Locate the cell with the specified text and output its [X, Y] center coordinate. 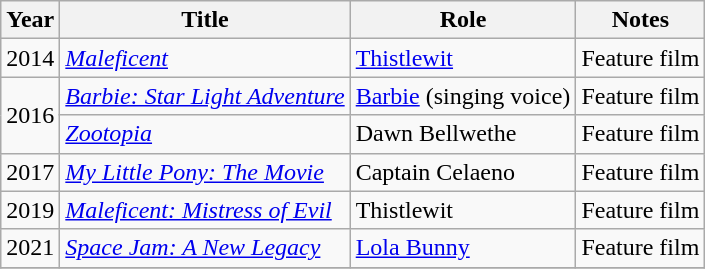
2014 [30, 58]
Notes [640, 20]
2021 [30, 248]
2017 [30, 172]
2016 [30, 115]
Captain Celaeno [463, 172]
My Little Pony: The Movie [205, 172]
Role [463, 20]
Maleficent [205, 58]
Maleficent: Mistress of Evil [205, 210]
Barbie (singing voice) [463, 96]
Barbie: Star Light Adventure [205, 96]
Space Jam: A New Legacy [205, 248]
Zootopia [205, 134]
Lola Bunny [463, 248]
Dawn Bellwethe [463, 134]
2019 [30, 210]
Title [205, 20]
Year [30, 20]
